Extract the [X, Y] coordinate from the center of the cell holding the provided text.  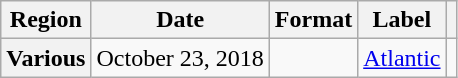
Label [402, 20]
October 23, 2018 [180, 58]
Region [46, 20]
Various [46, 58]
Atlantic [402, 58]
Date [180, 20]
Format [313, 20]
